From the cell containing the given text, extract its center point as (X, Y) coordinate. 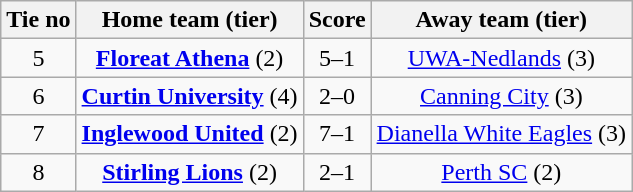
Score (337, 20)
Curtin University (4) (190, 96)
Floreat Athena (2) (190, 58)
5 (38, 58)
6 (38, 96)
Tie no (38, 20)
Stirling Lions (2) (190, 172)
Inglewood United (2) (190, 134)
2–0 (337, 96)
7 (38, 134)
8 (38, 172)
Canning City (3) (502, 96)
Dianella White Eagles (3) (502, 134)
Home team (tier) (190, 20)
Perth SC (2) (502, 172)
5–1 (337, 58)
2–1 (337, 172)
Away team (tier) (502, 20)
7–1 (337, 134)
UWA-Nedlands (3) (502, 58)
